Scan for the cell matching the given text and deliver its (X, Y) coordinate at center. 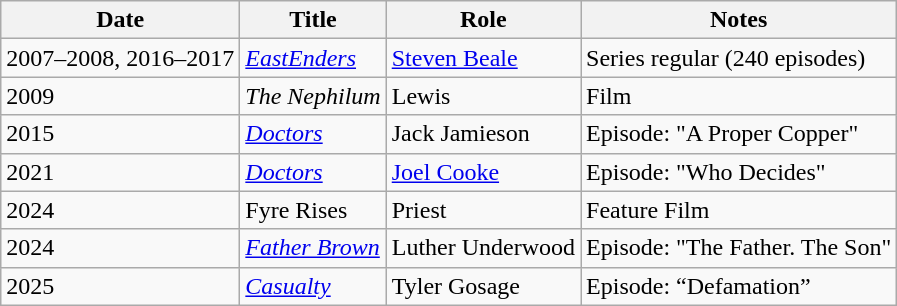
Lewis (483, 96)
Notes (739, 20)
Episode: "The Father. The Son" (739, 248)
Jack Jamieson (483, 134)
2007–2008, 2016–2017 (120, 58)
2009 (120, 96)
Tyler Gosage (483, 286)
Episode: "Who Decides" (739, 172)
Date (120, 20)
Fyre Rises (313, 210)
Steven Beale (483, 58)
Casualty (313, 286)
Joel Cooke (483, 172)
2021 (120, 172)
Series regular (240 episodes) (739, 58)
Father Brown (313, 248)
EastEnders (313, 58)
Role (483, 20)
Priest (483, 210)
Feature Film (739, 210)
The Nephilum (313, 96)
2015 (120, 134)
Luther Underwood (483, 248)
Episode: "A Proper Copper" (739, 134)
Film (739, 96)
Episode: “Defamation” (739, 286)
Title (313, 20)
2025 (120, 286)
